Provide the (X, Y) coordinate of the cell's center where the given text is located.  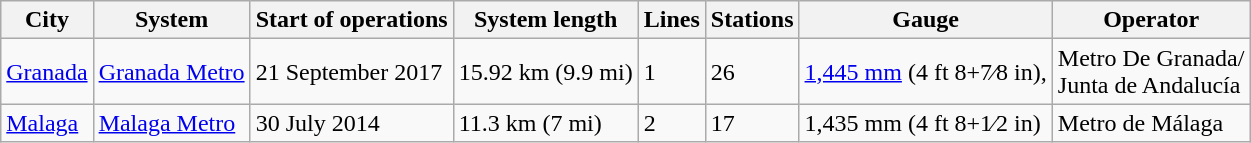
11.3 km (7 mi) (546, 123)
System (172, 20)
Granada (47, 72)
1 (672, 72)
1,445 mm (4 ft 8+7⁄8 in), (926, 72)
21 September 2017 (352, 72)
1,435 mm (4 ft 8+1⁄2 in) (926, 123)
17 (752, 123)
Start of operations (352, 20)
City (47, 20)
Granada Metro (172, 72)
Metro De Granada/Junta de Andalucía (1151, 72)
Malaga (47, 123)
2 (672, 123)
System length (546, 20)
15.92 km (9.9 mi) (546, 72)
Gauge (926, 20)
Operator (1151, 20)
Stations (752, 20)
Lines (672, 20)
Malaga Metro (172, 123)
Metro de Málaga (1151, 123)
26 (752, 72)
30 July 2014 (352, 123)
